Extract the [x, y] coordinate from the center of the cell holding the provided text.  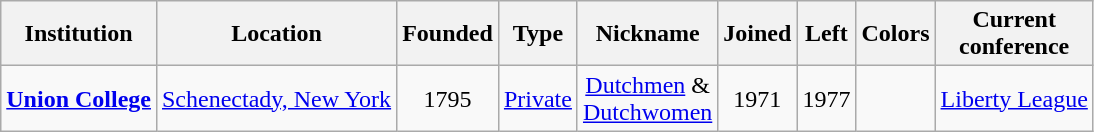
Founded [448, 34]
Institution [79, 34]
Currentconference [1014, 34]
Colors [896, 34]
Location [276, 34]
1795 [448, 98]
Joined [758, 34]
1971 [758, 98]
Union College [79, 98]
Left [826, 34]
Nickname [647, 34]
Schenectady, New York [276, 98]
Dutchmen &Dutchwomen [647, 98]
Liberty League [1014, 98]
1977 [826, 98]
Private [538, 98]
Type [538, 34]
